Search for the cell housing the specified text and yield its [X, Y] center coordinate. 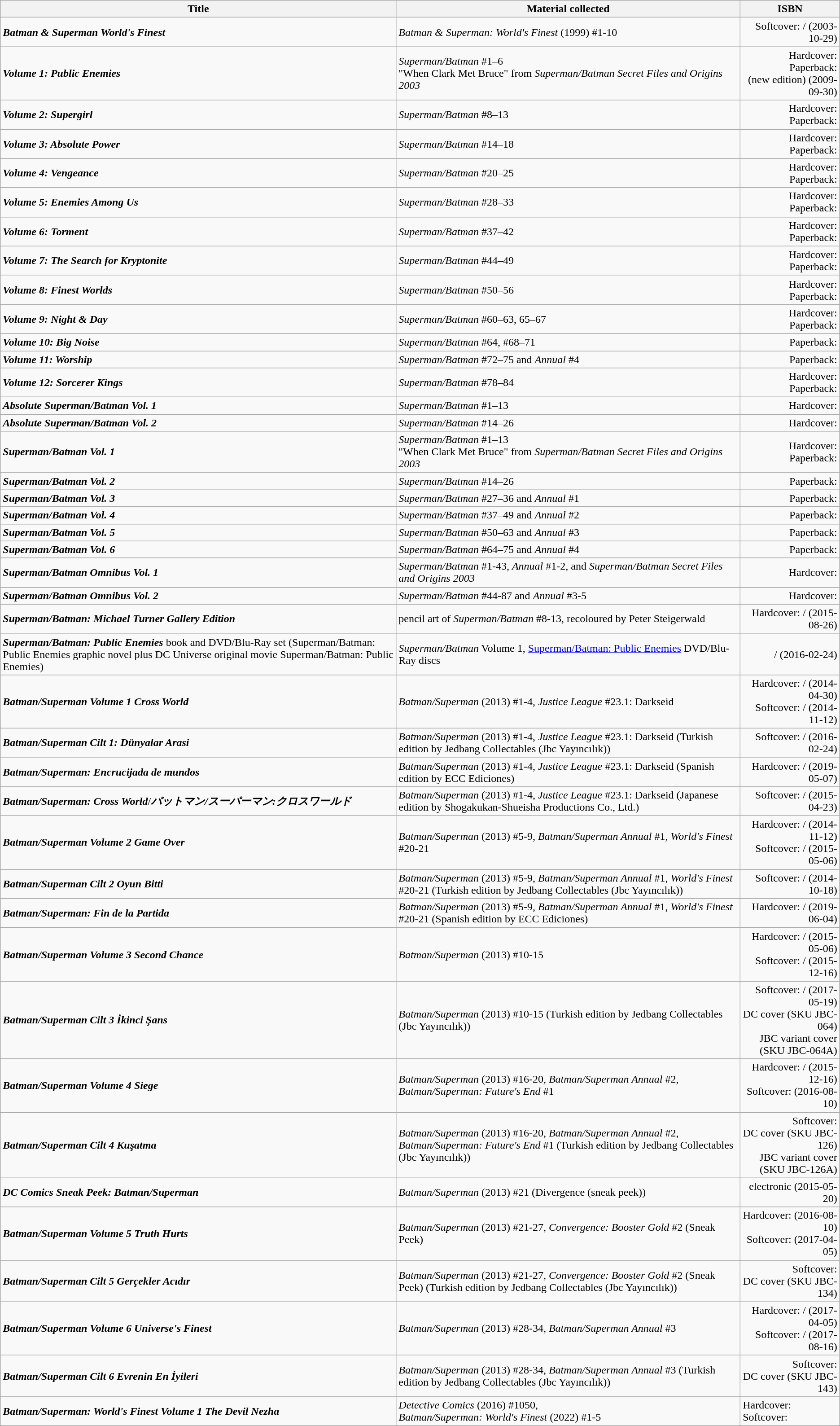
Volume 4: Vengeance [198, 173]
Batman/Superman Volume 5 Truth Hurts [198, 1233]
Batman/Superman Volume 3 Second Chance [198, 954]
Hardcover: / (2015-12-16)Softcover: (2016-08-10) [790, 1085]
Volume 12: Sorcerer Kings [198, 382]
Volume 2: Supergirl [198, 115]
Batman/Superman: Encrucijada de mundos [198, 772]
Superman/Batman Omnibus Vol. 2 [198, 596]
Hardcover: / (2019-05-07) [790, 772]
Batman/Superman Volume 6 Universe's Finest [198, 1329]
Batman/Superman Cilt 5 Gerçekler Acıdır [198, 1281]
Batman/Superman Cilt 3 İkinci Şans [198, 1020]
Superman/Batman #50–63 and Annual #3 [568, 532]
Superman/Batman #20–25 [568, 173]
Superman/Batman #8–13 [568, 115]
Batman & Superman World's Finest [198, 32]
Volume 5: Enemies Among Us [198, 202]
pencil art of Superman/Batman #8-13, recoloured by Peter Steigerwald [568, 619]
Superman/Batman #37–42 [568, 232]
Hardcover: (2016-08-10)Softcover: (2017-04-05) [790, 1233]
Superman/Batman #37–49 and Annual #2 [568, 515]
Softcover: / (2014-10-18) [790, 884]
Volume 10: Big Noise [198, 342]
Batman/Superman (2013) #5-9, Batman/Superman Annual #1, World's Finest #20-21 (Spanish edition by ECC Ediciones) [568, 913]
Superman/Batman #1–13"When Clark Met Bruce" from Superman/Batman Secret Files and Origins 2003 [568, 452]
Batman/Superman Volume 4 Siege [198, 1085]
Superman/Batman: Michael Turner Gallery Edition [198, 619]
Superman/Batman #28–33 [568, 202]
Superman/Batman #14–18 [568, 144]
Batman/Superman (2013) #5-9, Batman/Superman Annual #1, World's Finest #20-21 [568, 843]
Batman/Superman Cilt 6 Evrenin En İyileri [198, 1376]
Hardcover: / (2014-04-30)Softcover: / (2014-11-12) [790, 701]
Softcover: DC cover (SKU JBC-134) [790, 1281]
Superman/Batman Omnibus Vol. 1 [198, 573]
Superman/Batman #64, #68–71 [568, 342]
Superman/Batman #27–36 and Annual #1 [568, 498]
Superman/Batman #1–6"When Clark Met Bruce" from Superman/Batman Secret Files and Origins 2003 [568, 74]
Batman/Superman (2013) #1-4, Justice League #23.1: Darkseid [568, 701]
Superman/Batman Vol. 3 [198, 498]
Batman/Superman: World's Finest Volume 1 The Devil Nezha [198, 1411]
Batman/Superman Volume 1 Cross World [198, 701]
Batman/Superman (2013) #28-34, Batman/Superman Annual #3 (Turkish edition by Jedbang Collectables (Jbc Yayıncılık)) [568, 1376]
Title [198, 9]
/ (2016-02-24) [790, 654]
Superman/Batman Vol. 2 [198, 481]
Volume 11: Worship [198, 360]
Hardcover: / (2017-04-05)Softcover: / (2017-08-16) [790, 1329]
Superman/Batman Vol. 6 [198, 549]
Superman/Batman #60–63, 65–67 [568, 319]
Batman/Superman (2013) #16-20, Batman/Superman Annual #2, Batman/Superman: Future's End #1 [568, 1085]
Batman/Superman Volume 2 Game Over [198, 843]
Superman/Batman Vol. 5 [198, 532]
Batman/Superman (2013) #1-4, Justice League #23.1: Darkseid (Turkish edition by Jedbang Collectables (Jbc Yayıncılık)) [568, 742]
Batman/Superman (2013) #21-27, Convergence: Booster Gold #2 (Sneak Peek) (Turkish edition by Jedbang Collectables (Jbc Yayıncılık)) [568, 1281]
Softcover: / (2003-10-29) [790, 32]
Volume 6: Torment [198, 232]
Volume 8: Finest Worlds [198, 290]
Superman/Batman #64–75 and Annual #4 [568, 549]
Softcover: DC cover (SKU JBC-143) [790, 1376]
Hardcover: / (2015-05-06)Softcover: / (2015-12-16) [790, 954]
Softcover: / (2016-02-24) [790, 742]
Superman/Batman #78–84 [568, 382]
Hardcover: / (2015-08-26) [790, 619]
Softcover: / (2017-05-19)DC cover (SKU JBC-064)JBC variant cover (SKU JBC-064A) [790, 1020]
Hardcover: Paperback: (new edition) (2009-09-30) [790, 74]
Batman/Superman (2013) #16-20, Batman/Superman Annual #2, Batman/Superman: Future's End #1 (Turkish edition by Jedbang Collectables (Jbc Yayıncılık)) [568, 1145]
Softcover: / (2015-04-23) [790, 802]
Detective Comics (2016) #1050,Batman/Superman: World's Finest (2022) #1-5 [568, 1411]
Batman/Superman Cilt 4 Kuşatma [198, 1145]
Superman/Batman #50–56 [568, 290]
Softcover: DC cover (SKU JBC-126)JBC variant cover (SKU JBC-126A) [790, 1145]
electronic (2015-05-20) [790, 1192]
Superman/Batman #72–75 and Annual #4 [568, 360]
Volume 7: The Search for Kryptonite [198, 260]
Batman/Superman (2013) #21 (Divergence (sneak peek)) [568, 1192]
Absolute Superman/Batman Vol. 2 [198, 423]
Batman/Superman (2013) #21-27, Convergence: Booster Gold #2 (Sneak Peek) [568, 1233]
ISBN [790, 9]
Batman/Superman (2013) #5-9, Batman/Superman Annual #1, World's Finest #20-21 (Turkish edition by Jedbang Collectables (Jbc Yayıncılık)) [568, 884]
Superman/Batman Vol. 4 [198, 515]
Hardcover: Softcover: [790, 1411]
Absolute Superman/Batman Vol. 1 [198, 406]
Hardcover: / (2014-11-12)Softcover: / (2015-05-06) [790, 843]
Batman/Superman (2013) #10-15 (Turkish edition by Jedbang Collectables (Jbc Yayıncılık)) [568, 1020]
Superman/Batman #44-87 and Annual #3-5 [568, 596]
Superman/Batman #1–13 [568, 406]
Batman/Superman (2013) #28-34, Batman/Superman Annual #3 [568, 1329]
Superman/Batman Volume 1, Superman/Batman: Public Enemies DVD/Blu-Ray discs [568, 654]
Batman & Superman: World's Finest (1999) #1-10 [568, 32]
Volume 1: Public Enemies [198, 74]
Batman/Superman (2013) #1-4, Justice League #23.1: Darkseid (Spanish edition by ECC Ediciones) [568, 772]
Batman/Superman Cilt 2 Oyun Bitti [198, 884]
Hardcover: / (2019-06-04) [790, 913]
Batman/Superman (2013) #10-15 [568, 954]
Material collected [568, 9]
DC Comics Sneak Peek: Batman/Superman [198, 1192]
Volume 9: Night & Day [198, 319]
Batman/Superman: Cross World/バットマン/スーパーマン:クロスワールド [198, 802]
Batman/Superman Cilt 1: Dünyalar Arasi [198, 742]
Batman/Superman: Fin de la Partida [198, 913]
Volume 3: Absolute Power [198, 144]
Superman/Batman #44–49 [568, 260]
Superman/Batman Vol. 1 [198, 452]
Superman/Batman #1-43, Annual #1-2, and Superman/Batman Secret Files and Origins 2003 [568, 573]
Batman/Superman (2013) #1-4, Justice League #23.1: Darkseid (Japanese edition by Shogakukan-Shueisha Productions Co., Ltd.) [568, 802]
